Search for the cell housing the specified text and yield its [x, y] center coordinate. 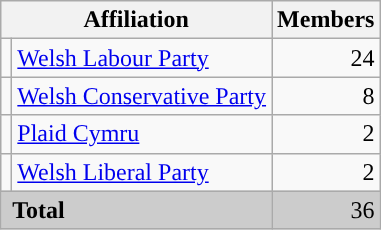
8 [326, 96]
Welsh Labour Party [142, 58]
Members [326, 20]
Total [136, 210]
Welsh Conservative Party [142, 96]
36 [326, 210]
Affiliation [136, 20]
Plaid Cymru [142, 134]
Welsh Liberal Party [142, 172]
24 [326, 58]
